Scan for the cell matching the given text and deliver its (x, y) coordinate at center. 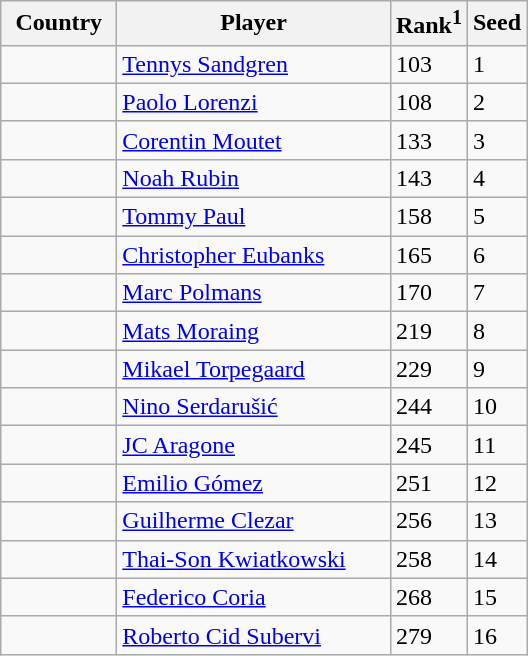
Country (59, 24)
170 (428, 293)
Mats Moraing (254, 331)
Federico Coria (254, 597)
7 (496, 293)
143 (428, 178)
251 (428, 483)
9 (496, 369)
Player (254, 24)
5 (496, 217)
Christopher Eubanks (254, 255)
108 (428, 102)
133 (428, 140)
165 (428, 255)
13 (496, 521)
8 (496, 331)
Paolo Lorenzi (254, 102)
229 (428, 369)
Tommy Paul (254, 217)
11 (496, 445)
258 (428, 559)
245 (428, 445)
JC Aragone (254, 445)
4 (496, 178)
Marc Polmans (254, 293)
256 (428, 521)
Rank1 (428, 24)
219 (428, 331)
2 (496, 102)
1 (496, 64)
Noah Rubin (254, 178)
244 (428, 407)
16 (496, 635)
Corentin Moutet (254, 140)
Seed (496, 24)
6 (496, 255)
Thai-Son Kwiatkowski (254, 559)
158 (428, 217)
103 (428, 64)
10 (496, 407)
Mikael Torpegaard (254, 369)
Emilio Gómez (254, 483)
Roberto Cid Subervi (254, 635)
Guilherme Clezar (254, 521)
Nino Serdarušić (254, 407)
279 (428, 635)
Tennys Sandgren (254, 64)
14 (496, 559)
3 (496, 140)
268 (428, 597)
12 (496, 483)
15 (496, 597)
